Locate the cell with the specified text and output its [X, Y] center coordinate. 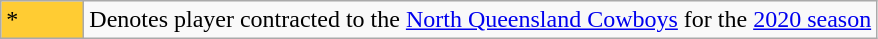
* [42, 20]
Denotes player contracted to the North Queensland Cowboys for the 2020 season [480, 20]
